Pinpoint the cell where the given text exists, returning its (x, y) midpoint coordinate. 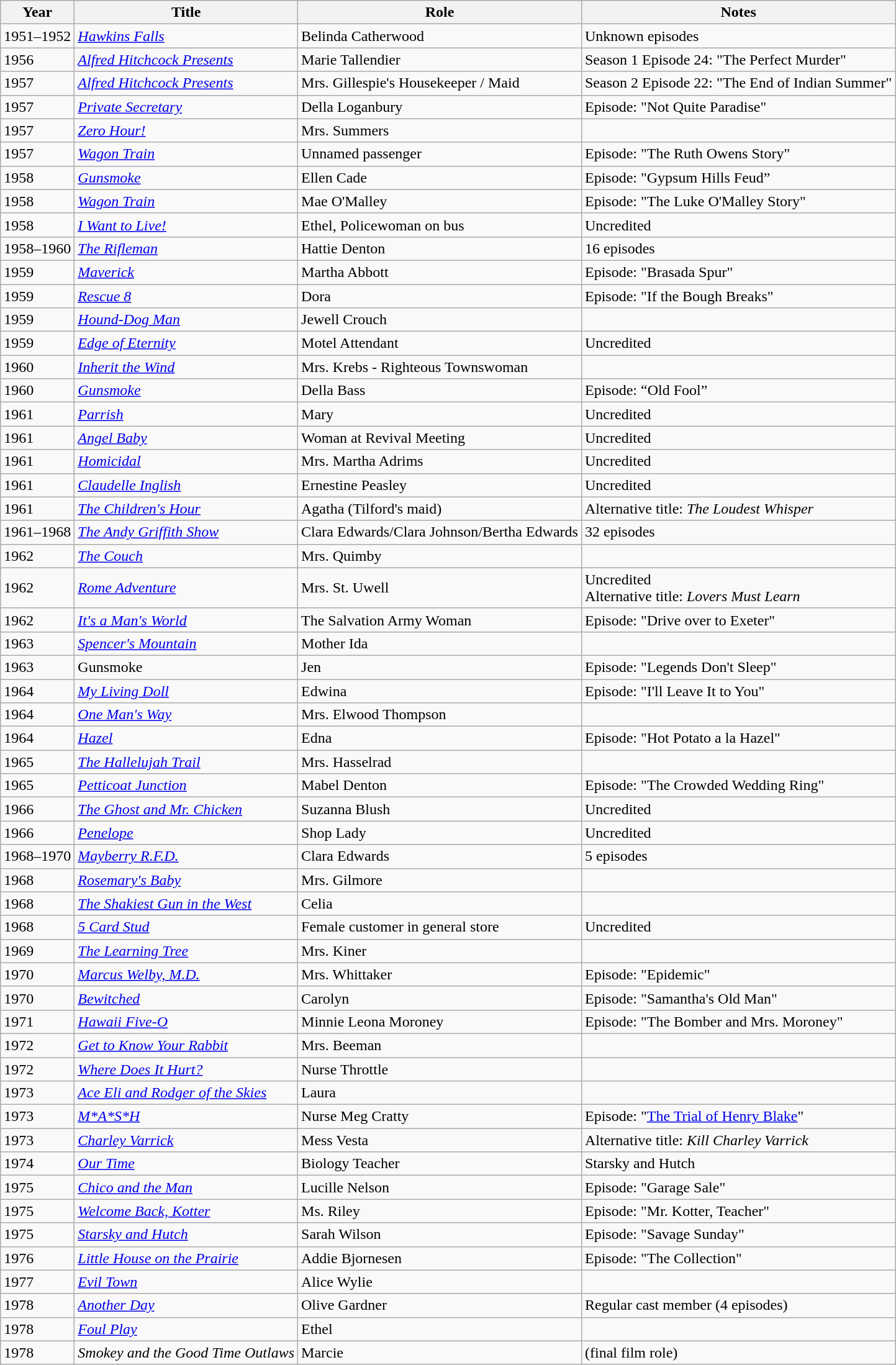
Chico and the Man (186, 1187)
Hattie Denton (440, 248)
Rome Adventure (186, 587)
Little House on the Prairie (186, 1258)
Episode: "Garage Sale" (738, 1187)
Episode: "I'll Leave It to You" (738, 691)
Carolyn (440, 998)
Another Day (186, 1305)
1977 (37, 1282)
Alternative title: The Loudest Whisper (738, 509)
I Want to Live! (186, 225)
1958–1960 (37, 248)
Mae O'Malley (440, 201)
The Learning Tree (186, 951)
5 Card Stud (186, 927)
32 episodes (738, 532)
Mrs. Krebs - Righteous Townswoman (440, 367)
Mabel Denton (440, 786)
Unknown episodes (738, 36)
Motel Attendant (440, 343)
Minnie Leona Moroney (440, 1022)
Episode: "The Crowded Wedding Ring" (738, 786)
My Living Doll (186, 691)
1961–1968 (37, 532)
The Rifleman (186, 248)
Mrs. Elwood Thompson (440, 715)
The Andy Griffith Show (186, 532)
Hawkins Falls (186, 36)
Episode: "Hot Potato a la Hazel" (738, 738)
Marcus Welby, M.D. (186, 974)
The Shakiest Gun in the West (186, 904)
Mrs. Gillespie's Housekeeper / Maid (440, 83)
Episode: "Legends Don't Sleep" (738, 667)
Episode: "The Luke O'Malley Story" (738, 201)
Mess Vesta (440, 1140)
Jen (440, 667)
Spencer's Mountain (186, 643)
Where Does It Hurt? (186, 1069)
Mary (440, 414)
Episode: "If the Bough Breaks" (738, 296)
Clara Edwards/Clara Johnson/Bertha Edwards (440, 532)
Inherit the Wind (186, 367)
Angel Baby (186, 438)
Nurse Meg Cratty (440, 1117)
Edwina (440, 691)
Hawaii Five-O (186, 1022)
Charley Varrick (186, 1140)
1956 (37, 60)
Episode: "The Trial of Henry Blake" (738, 1117)
Episode: “Old Fool” (738, 391)
It's a Man's World (186, 620)
Shop Lady (440, 833)
Mrs. Quimby (440, 556)
Zero Hour! (186, 130)
Alice Wylie (440, 1282)
Jewell Crouch (440, 320)
Edna (440, 738)
Episode: "Gypsum Hills Feud” (738, 178)
Woman at Revival Meeting (440, 438)
5 episodes (738, 856)
Claudelle Inglish (186, 485)
1976 (37, 1258)
Episode: "Not Quite Paradise" (738, 107)
Episode: "Brasada Spur" (738, 272)
Ace Eli and Rodger of the Skies (186, 1093)
Rescue 8 (186, 296)
Episode: "Savage Sunday" (738, 1235)
Parrish (186, 414)
1951–1952 (37, 36)
Female customer in general store (440, 927)
Ms. Riley (440, 1211)
Nurse Throttle (440, 1069)
Sarah Wilson (440, 1235)
1968–1970 (37, 856)
Welcome Back, Kotter (186, 1211)
Notes (738, 12)
Episode: "Samantha's Old Man" (738, 998)
Mrs. Hasselrad (440, 762)
Maverick (186, 272)
Ernestine Peasley (440, 485)
Mrs. Beeman (440, 1045)
Marie Tallendier (440, 60)
Private Secretary (186, 107)
Biology Teacher (440, 1164)
Clara Edwards (440, 856)
The Couch (186, 556)
Unnamed passenger (440, 154)
Homicidal (186, 461)
Martha Abbott (440, 272)
The Salvation Army Woman (440, 620)
Role (440, 12)
Episode: "The Bomber and Mrs. Moroney" (738, 1022)
Della Bass (440, 391)
1969 (37, 951)
Ethel (440, 1329)
Hound-Dog Man (186, 320)
Mrs. Summers (440, 130)
Mrs. Whittaker (440, 974)
Addie Bjornesen (440, 1258)
(final film role) (738, 1353)
M*A*S*H (186, 1117)
Marcie (440, 1353)
Della Loganbury (440, 107)
Alternative title: Kill Charley Varrick (738, 1140)
Dora (440, 296)
Episode: "The Collection" (738, 1258)
Our Time (186, 1164)
Agatha (Tilford's maid) (440, 509)
Ellen Cade (440, 178)
Rosemary's Baby (186, 880)
Mrs. Martha Adrims (440, 461)
Celia (440, 904)
1974 (37, 1164)
Ethel, Policewoman on bus (440, 225)
Mother Ida (440, 643)
Year (37, 12)
Suzanna Blush (440, 809)
Olive Gardner (440, 1305)
Foul Play (186, 1329)
Mrs. Gilmore (440, 880)
Evil Town (186, 1282)
Hazel (186, 738)
Edge of Eternity (186, 343)
Belinda Catherwood (440, 36)
Regular cast member (4 episodes) (738, 1305)
Mrs. Kiner (440, 951)
Season 2 Episode 22: "The End of Indian Summer" (738, 83)
Get to Know Your Rabbit (186, 1045)
Episode: "Epidemic" (738, 974)
Episode: "Mr. Kotter, Teacher" (738, 1211)
Lucille Nelson (440, 1187)
16 episodes (738, 248)
Mayberry R.F.D. (186, 856)
UncreditedAlternative title: Lovers Must Learn (738, 587)
Laura (440, 1093)
Season 1 Episode 24: "The Perfect Murder" (738, 60)
Mrs. St. Uwell (440, 587)
Title (186, 12)
The Hallelujah Trail (186, 762)
Episode: "Drive over to Exeter" (738, 620)
Bewitched (186, 998)
The Ghost and Mr. Chicken (186, 809)
1971 (37, 1022)
Petticoat Junction (186, 786)
The Children's Hour (186, 509)
Episode: "The Ruth Owens Story" (738, 154)
One Man's Way (186, 715)
Smokey and the Good Time Outlaws (186, 1353)
Penelope (186, 833)
